Detect which cell encompasses the target text, then output its [X, Y] center coordinate. 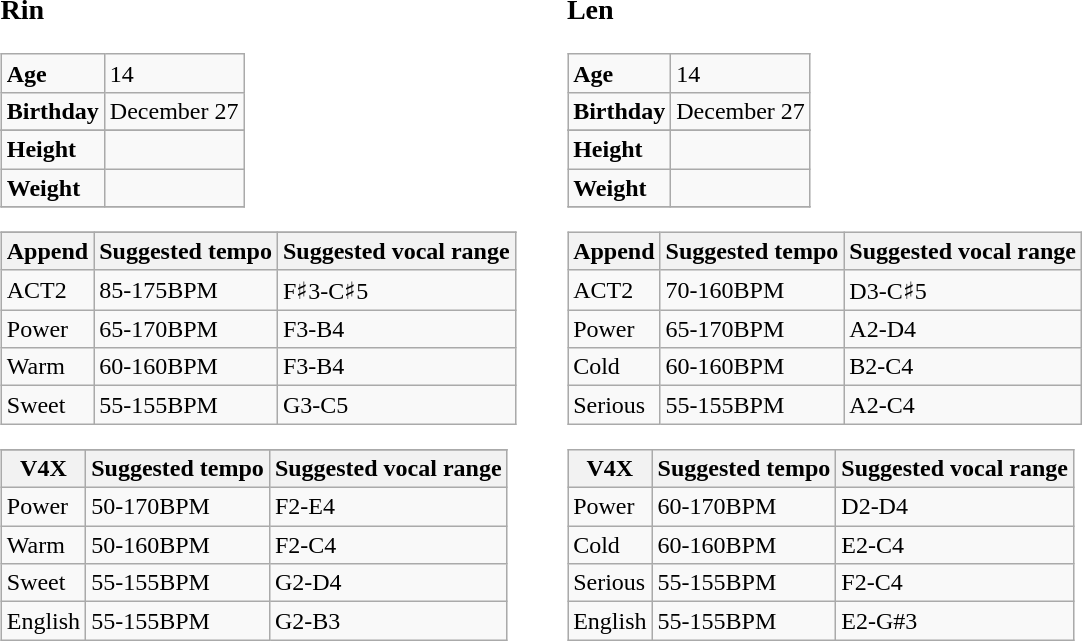
85-175BPM [186, 290]
A2-D4 [963, 329]
50-170BPM [178, 507]
G3-C5 [396, 405]
G2-D4 [388, 583]
E2-G#3 [955, 621]
B2-C4 [963, 367]
50-160BPM [178, 545]
D2-D4 [955, 507]
70-160BPM [752, 290]
F♯3-C♯5 [396, 290]
60-170BPM [744, 507]
G2-B3 [388, 621]
D3-C♯5 [963, 290]
A2-C4 [963, 405]
F2-E4 [388, 507]
E2-C4 [955, 545]
